Provide the (x, y) coordinate of the cell's center where the given text is located.  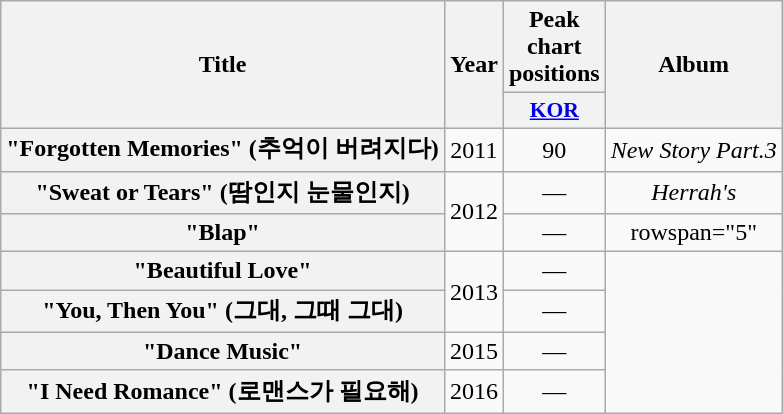
2013 (474, 292)
"You, Then You" (그대, 그때 그대) (223, 312)
"Blap" (223, 233)
"Beautiful Love" (223, 271)
Herrah's (694, 192)
Peak chart positions (554, 47)
Album (694, 65)
Year (474, 65)
"Dance Music" (223, 351)
2012 (474, 212)
"Sweat or Tears" (땀인지 눈물인지) (223, 192)
New Story Part.3 (694, 150)
"Forgotten Memories" (추억이 버려지다) (223, 150)
2016 (474, 392)
90 (554, 150)
KOR (554, 111)
2011 (474, 150)
2015 (474, 351)
"I Need Romance" (로맨스가 필요해) (223, 392)
rowspan="5" (694, 233)
Title (223, 65)
